Output the (X, Y) coordinate of the center of the cell containing the given text.  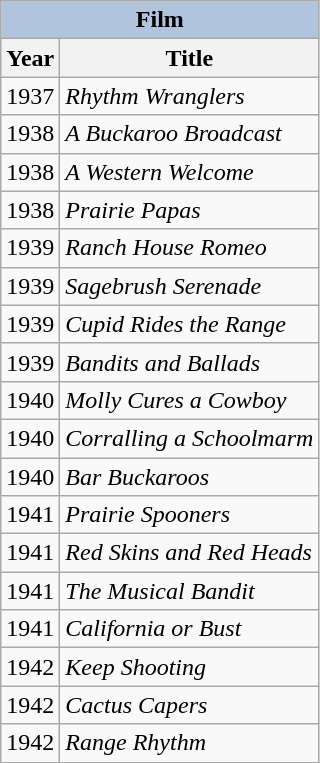
Film (160, 20)
Title (190, 58)
Red Skins and Red Heads (190, 553)
A Buckaroo Broadcast (190, 134)
Cactus Capers (190, 705)
Prairie Papas (190, 210)
A Western Welcome (190, 172)
Range Rhythm (190, 743)
Molly Cures a Cowboy (190, 400)
The Musical Bandit (190, 591)
Year (30, 58)
Corralling a Schoolmarm (190, 438)
Rhythm Wranglers (190, 96)
Cupid Rides the Range (190, 324)
California or Bust (190, 629)
Bandits and Ballads (190, 362)
Prairie Spooners (190, 515)
Ranch House Romeo (190, 248)
1937 (30, 96)
Keep Shooting (190, 667)
Sagebrush Serenade (190, 286)
Bar Buckaroos (190, 477)
